Locate the cell with the specified text and output its [X, Y] center coordinate. 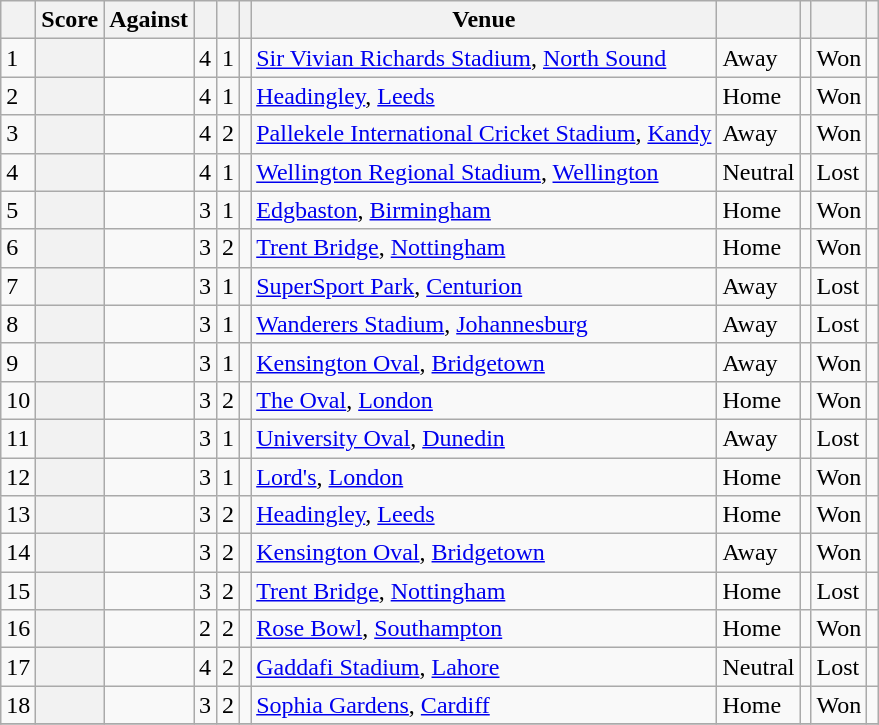
Score [70, 20]
Against [149, 20]
12 [18, 477]
15 [18, 591]
13 [18, 515]
7 [18, 286]
Lord's, London [484, 477]
17 [18, 667]
11 [18, 438]
5 [18, 210]
The Oval, London [484, 400]
University Oval, Dunedin [484, 438]
6 [18, 248]
Sophia Gardens, Cardiff [484, 705]
16 [18, 629]
8 [18, 324]
18 [18, 705]
SuperSport Park, Centurion [484, 286]
Rose Bowl, Southampton [484, 629]
10 [18, 400]
9 [18, 362]
Venue [484, 20]
Sir Vivian Richards Stadium, North Sound [484, 58]
Gaddafi Stadium, Lahore [484, 667]
Pallekele International Cricket Stadium, Kandy [484, 134]
Wellington Regional Stadium, Wellington [484, 172]
Wanderers Stadium, Johannesburg [484, 324]
Edgbaston, Birmingham [484, 210]
14 [18, 553]
